Locate the cell with the specified text and output its (x, y) center coordinate. 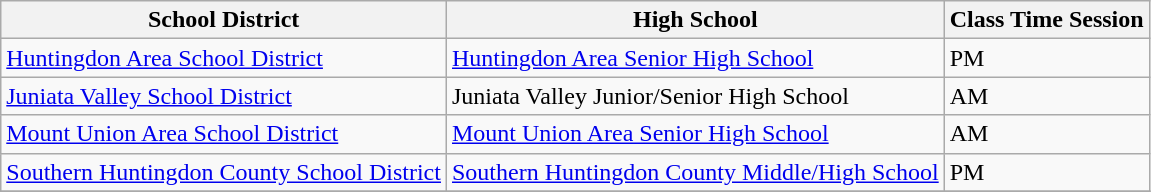
Class Time Session (1046, 20)
Mount Union Area Senior High School (695, 134)
Mount Union Area School District (224, 134)
Huntingdon Area Senior High School (695, 58)
Huntingdon Area School District (224, 58)
Southern Huntingdon County School District (224, 172)
Southern Huntingdon County Middle/High School (695, 172)
Juniata Valley Junior/Senior High School (695, 96)
Juniata Valley School District (224, 96)
School District (224, 20)
High School (695, 20)
